Find where the given text appears and provide that cell's center as (X, Y) coordinate. 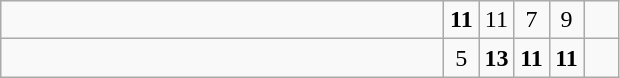
7 (532, 20)
5 (462, 58)
9 (566, 20)
13 (496, 58)
